Capture the cell that displays the provided text and extract its (x, y) central coordinate. 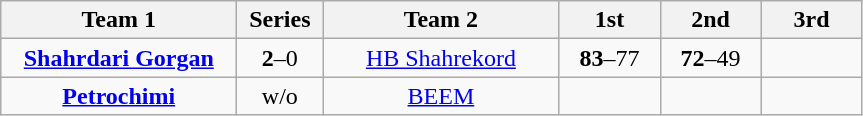
3rd (812, 20)
72–49 (710, 58)
BEEM (441, 96)
2–0 (280, 58)
Team 1 (119, 20)
Petrochimi (119, 96)
w/o (280, 96)
2nd (710, 20)
Shahrdari Gorgan (119, 58)
Team 2 (441, 20)
1st (610, 20)
83–77 (610, 58)
HB Shahrekord (441, 58)
Series (280, 20)
